For the text-containing cell, return its midpoint in (x, y) coordinate format. 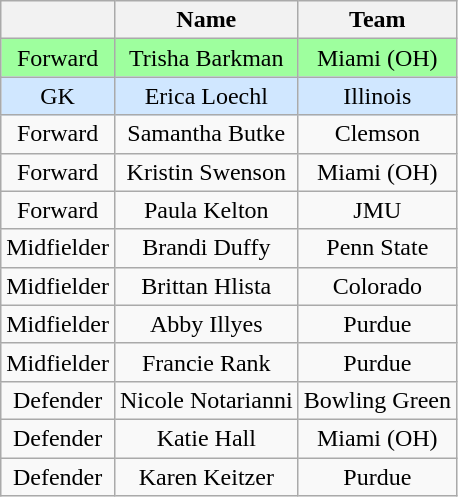
Colorado (377, 286)
Penn State (377, 248)
GK (58, 96)
Paula Kelton (206, 210)
Brandi Duffy (206, 248)
Clemson (377, 134)
JMU (377, 210)
Karen Keitzer (206, 477)
Illinois (377, 96)
Abby Illyes (206, 324)
Katie Hall (206, 438)
Team (377, 20)
Francie Rank (206, 362)
Bowling Green (377, 400)
Kristin Swenson (206, 172)
Name (206, 20)
Brittan Hlista (206, 286)
Nicole Notarianni (206, 400)
Samantha Butke (206, 134)
Trisha Barkman (206, 58)
Erica Loechl (206, 96)
